Return (x, y) of the center of cell containing provided text 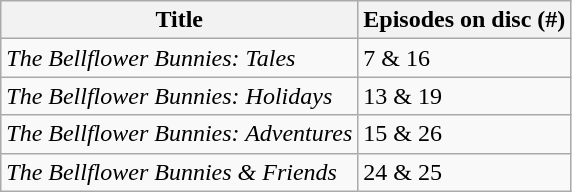
7 & 16 (464, 58)
13 & 19 (464, 96)
The Bellflower Bunnies: Tales (180, 58)
Episodes on disc (#) (464, 20)
The Bellflower Bunnies: Holidays (180, 96)
The Bellflower Bunnies: Adventures (180, 134)
The Bellflower Bunnies & Friends (180, 172)
24 & 25 (464, 172)
15 & 26 (464, 134)
Title (180, 20)
